Extract the (X, Y) coordinate from the center of the cell holding the provided text.  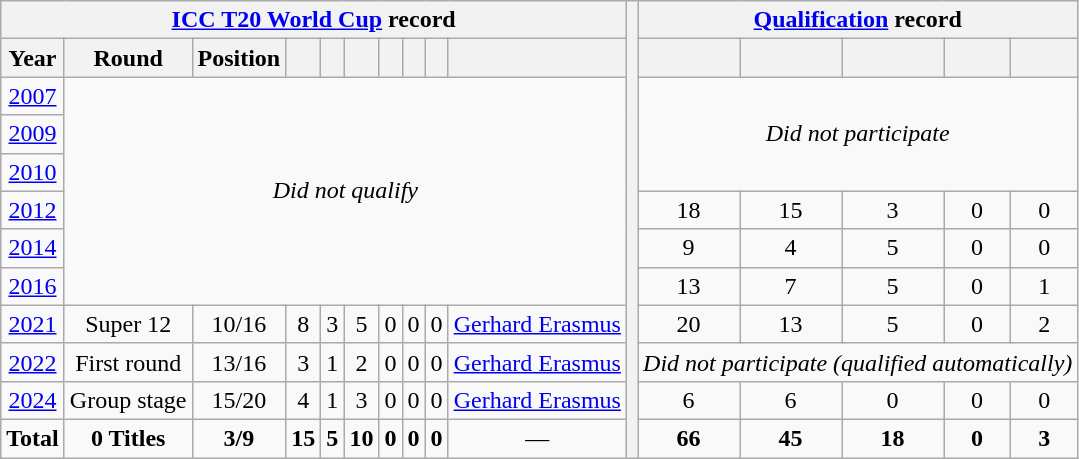
10 (362, 438)
2010 (33, 172)
7 (791, 286)
Did not qualify (345, 191)
2007 (33, 96)
Qualification record (858, 20)
2009 (33, 134)
First round (128, 362)
20 (689, 324)
3/9 (239, 438)
10/16 (239, 324)
2024 (33, 400)
Year (33, 58)
ICC T20 World Cup record (314, 20)
Total (33, 438)
2016 (33, 286)
2012 (33, 210)
Position (239, 58)
45 (791, 438)
66 (689, 438)
15/20 (239, 400)
Did not participate (qualified automatically) (858, 362)
0 Titles (128, 438)
2022 (33, 362)
13/16 (239, 362)
Super 12 (128, 324)
2014 (33, 248)
9 (689, 248)
Group stage (128, 400)
Did not participate (858, 134)
Round (128, 58)
— (537, 438)
2021 (33, 324)
8 (304, 324)
